Scan for the cell matching the given text and deliver its (x, y) coordinate at center. 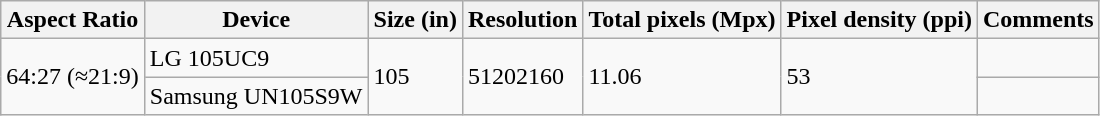
LG 105UC9 (256, 58)
51202160 (522, 77)
Total pixels (Mpx) (682, 20)
Resolution (522, 20)
Device (256, 20)
Size (in) (415, 20)
Pixel density (ppi) (879, 20)
Comments (1038, 20)
64:27 (≈21:9) (73, 77)
Samsung UN105S9W (256, 96)
Aspect Ratio (73, 20)
11.06 (682, 77)
105 (415, 77)
53 (879, 77)
